From the cell containing the given text, extract its center point as (X, Y) coordinate. 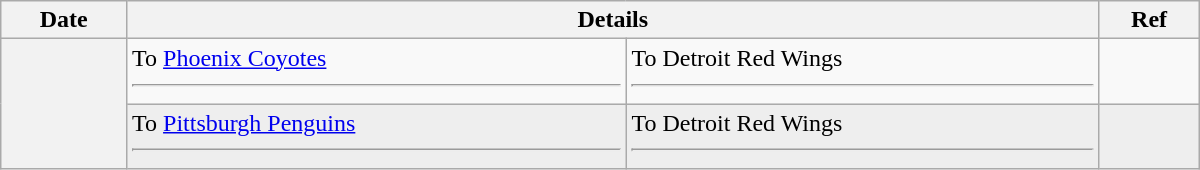
To Phoenix Coyotes (376, 72)
Date (64, 20)
To Pittsburgh Penguins (376, 136)
Details (613, 20)
Ref (1149, 20)
